For the text-containing cell, return its midpoint in (X, Y) coordinate format. 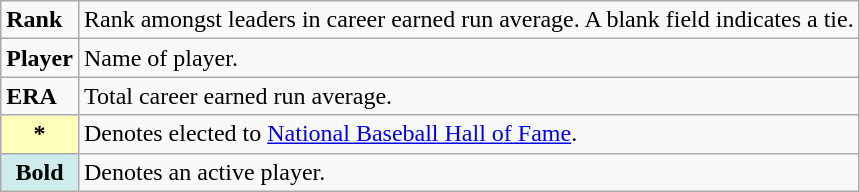
Rank amongst leaders in career earned run average. A blank field indicates a tie. (468, 20)
Rank (40, 20)
Denotes elected to National Baseball Hall of Fame. (468, 134)
Denotes an active player. (468, 172)
Name of player. (468, 58)
Bold (40, 172)
Total career earned run average. (468, 96)
Player (40, 58)
* (40, 134)
ERA (40, 96)
